Return (x, y) of the center of cell containing provided text 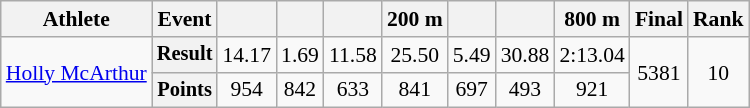
Athlete (76, 19)
30.88 (526, 55)
14.17 (246, 55)
2:13.04 (592, 55)
5.49 (472, 55)
Final (659, 19)
Event (185, 19)
633 (353, 90)
697 (472, 90)
11.58 (353, 55)
954 (246, 90)
Rank (718, 19)
Holly McArthur (76, 72)
200 m (415, 19)
800 m (592, 19)
1.69 (300, 55)
25.50 (415, 55)
10 (718, 72)
493 (526, 90)
Points (185, 90)
Result (185, 55)
921 (592, 90)
841 (415, 90)
842 (300, 90)
5381 (659, 72)
